Return [x, y] of the center of cell containing provided text 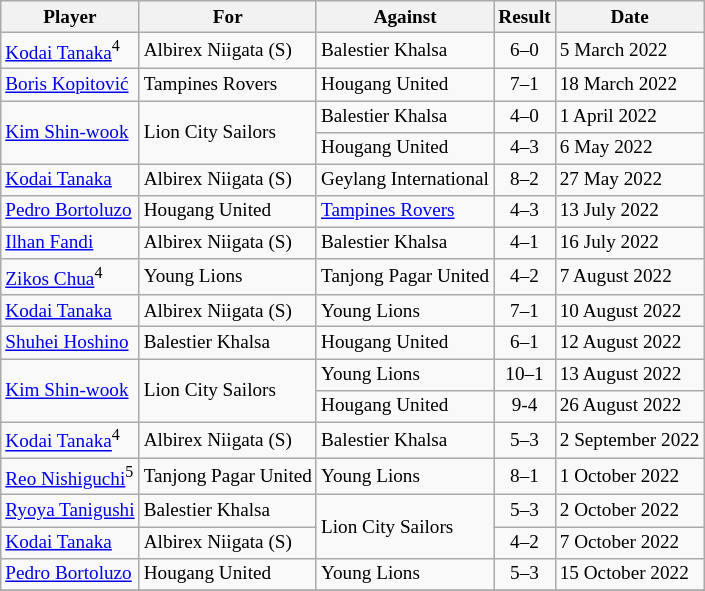
Reo Nishiguchi5 [70, 476]
10–1 [524, 374]
6–0 [524, 50]
26 August 2022 [630, 406]
15 October 2022 [630, 574]
27 May 2022 [630, 180]
9-4 [524, 406]
Ryoya Tanigushi [70, 511]
Shuhei Hoshino [70, 343]
Boris Kopitović [70, 85]
Result [524, 17]
13 August 2022 [630, 374]
8–2 [524, 180]
Ilhan Fandi [70, 243]
4–1 [524, 243]
2 September 2022 [630, 440]
8–1 [524, 476]
Against [404, 17]
1 April 2022 [630, 116]
For [228, 17]
6 May 2022 [630, 148]
5 March 2022 [630, 50]
13 July 2022 [630, 211]
6–1 [524, 343]
16 July 2022 [630, 243]
Zikos Chua4 [70, 278]
2 October 2022 [630, 511]
12 August 2022 [630, 343]
4–0 [524, 116]
Geylang International [404, 180]
Player [70, 17]
7 August 2022 [630, 278]
18 March 2022 [630, 85]
1 October 2022 [630, 476]
10 August 2022 [630, 311]
Date [630, 17]
7 October 2022 [630, 542]
